Determine the (x, y) coordinate at the center of the cell enclosing the given text.  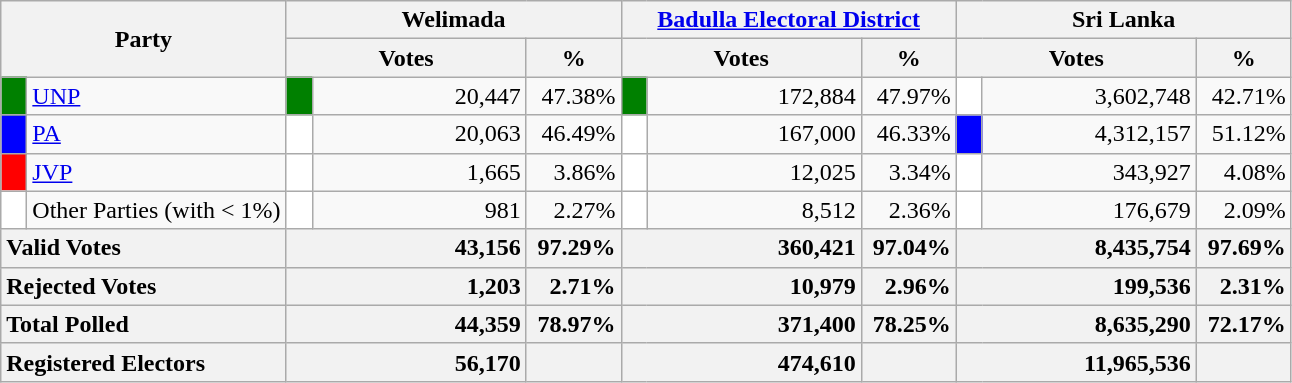
78.25% (908, 324)
46.49% (574, 134)
2.36% (908, 210)
97.69% (1244, 248)
PA (156, 134)
42.71% (1244, 96)
44,359 (406, 324)
176,679 (1089, 210)
10,979 (741, 286)
Sri Lanka (1124, 20)
47.97% (908, 96)
Total Polled (144, 324)
20,447 (419, 96)
2.09% (1244, 210)
1,665 (419, 172)
3.86% (574, 172)
199,536 (1076, 286)
Welimada (454, 20)
Badulla Electoral District (788, 20)
Rejected Votes (144, 286)
56,170 (406, 362)
11,965,536 (1076, 362)
72.17% (1244, 324)
2.96% (908, 286)
3,602,748 (1089, 96)
4.08% (1244, 172)
167,000 (754, 134)
12,025 (754, 172)
Party (144, 39)
343,927 (1089, 172)
2.71% (574, 286)
JVP (156, 172)
UNP (156, 96)
Valid Votes (144, 248)
3.34% (908, 172)
981 (419, 210)
4,312,157 (1089, 134)
8,512 (754, 210)
51.12% (1244, 134)
2.31% (1244, 286)
78.97% (574, 324)
8,435,754 (1076, 248)
47.38% (574, 96)
Registered Electors (144, 362)
1,203 (406, 286)
8,635,290 (1076, 324)
Other Parties (with < 1%) (156, 210)
172,884 (754, 96)
97.04% (908, 248)
474,610 (741, 362)
2.27% (574, 210)
371,400 (741, 324)
46.33% (908, 134)
360,421 (741, 248)
20,063 (419, 134)
43,156 (406, 248)
97.29% (574, 248)
